Scan for the cell matching the given text and deliver its (x, y) coordinate at center. 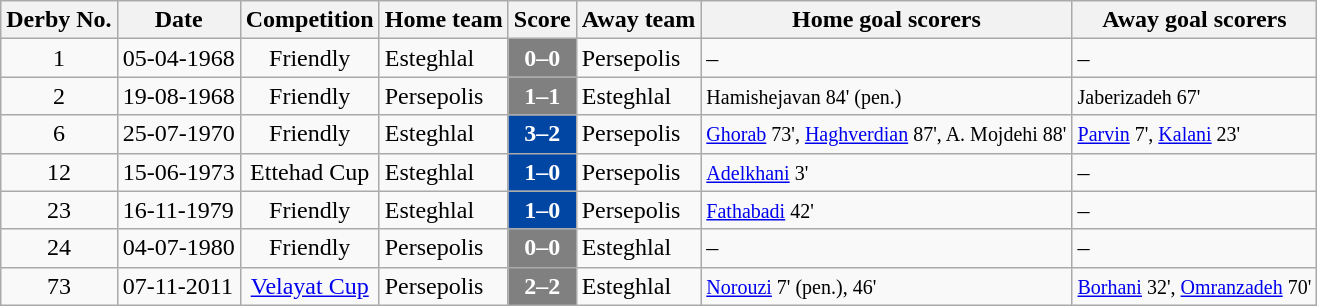
Competition (310, 20)
04-07-1980 (178, 248)
73 (59, 286)
Away team (638, 20)
Velayat Cup (310, 286)
2–2 (542, 286)
05-04-1968 (178, 58)
1 (59, 58)
Norouzi 7' (pen.), 46' (886, 286)
Fathabadi 42' (886, 210)
Borhani 32', Omranzadeh 70' (1194, 286)
Home team (444, 20)
6 (59, 134)
19-08-1968 (178, 96)
23 (59, 210)
Ghorab 73', Haghverdian 87', A. Mojdehi 88' (886, 134)
Away goal scorers (1194, 20)
Adelkhani 3' (886, 172)
12 (59, 172)
Score (542, 20)
Derby No. (59, 20)
16-11-1979 (178, 210)
Hamishejavan 84' (pen.) (886, 96)
1–1 (542, 96)
Date (178, 20)
07-11-2011 (178, 286)
Ettehad Cup (310, 172)
2 (59, 96)
15-06-1973 (178, 172)
25-07-1970 (178, 134)
3–2 (542, 134)
Home goal scorers (886, 20)
Parvin 7', Kalani 23' (1194, 134)
24 (59, 248)
Jaberizadeh 67' (1194, 96)
